Pinpoint the cell where the given text exists, returning its (x, y) midpoint coordinate. 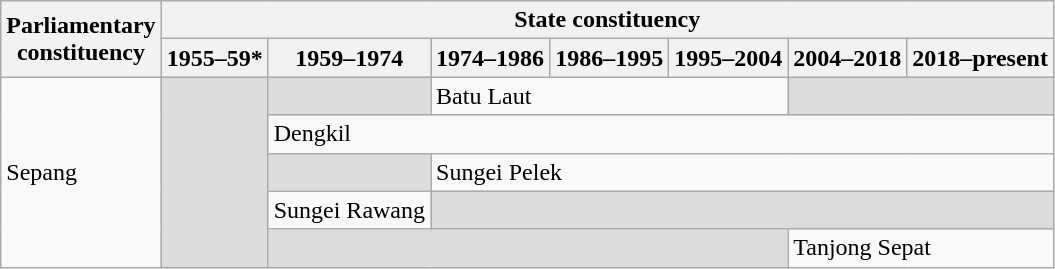
Sungei Pelek (742, 172)
1974–1986 (490, 58)
1995–2004 (728, 58)
Dengkil (660, 134)
2004–2018 (848, 58)
Parliamentaryconstituency (81, 39)
Batu Laut (610, 96)
Sepang (81, 172)
1959–1974 (349, 58)
1986–1995 (610, 58)
Tanjong Sepat (921, 248)
2018–present (980, 58)
1955–59* (214, 58)
Sungei Rawang (349, 210)
State constituency (607, 20)
